Return the [x, y] coordinate for the center point of the cell that contains the specified text.  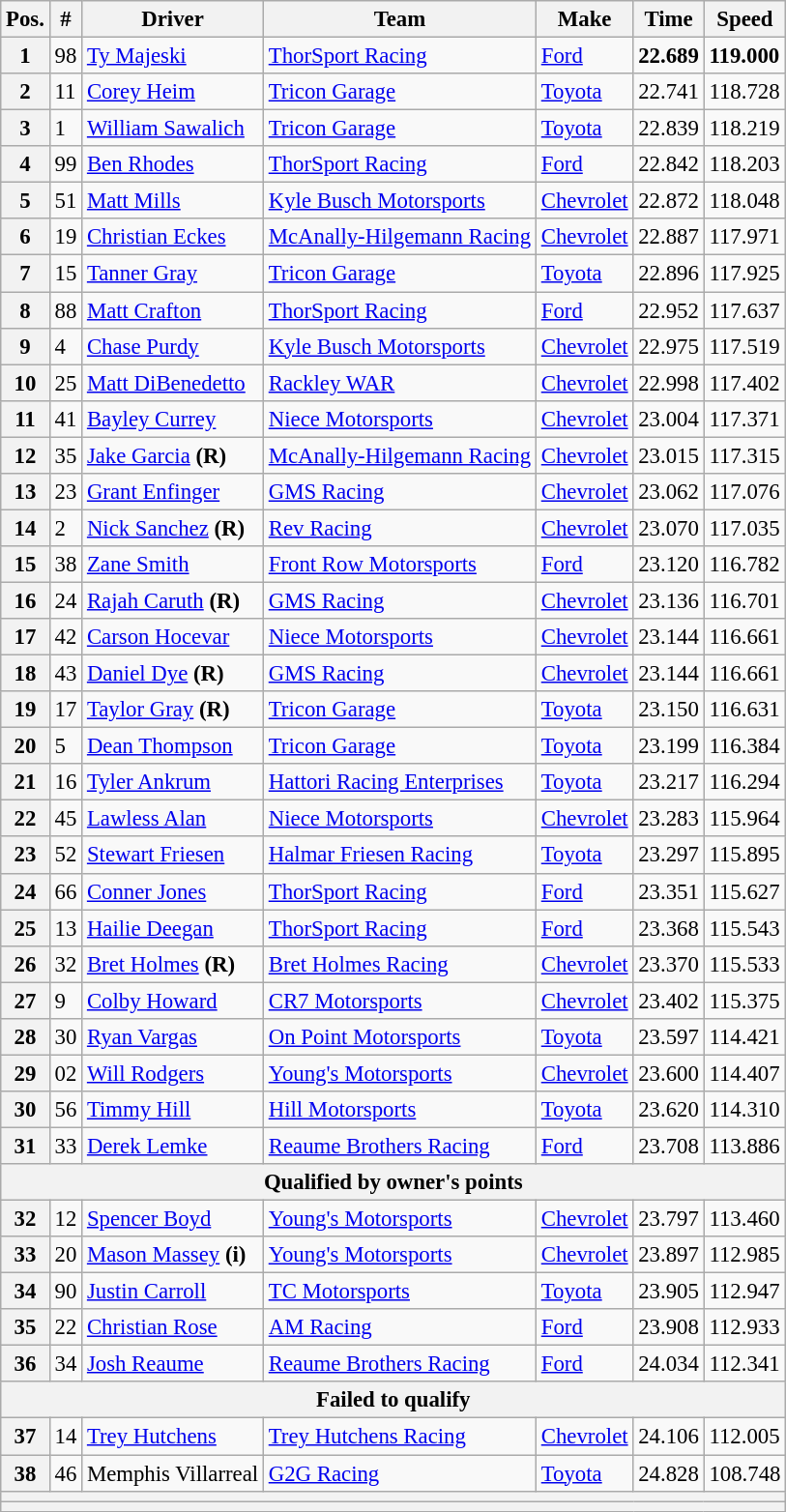
23.004 [669, 419]
115.627 [744, 891]
Matt Crafton [173, 310]
Front Row Motorsports [399, 565]
112.933 [744, 1327]
118.219 [744, 129]
112.341 [744, 1364]
Derek Lemke [173, 1146]
Corey Heim [173, 92]
116.701 [744, 600]
116.782 [744, 565]
22.952 [669, 310]
23.351 [669, 891]
51 [66, 201]
117.371 [744, 419]
118.203 [744, 164]
23.070 [669, 528]
Zane Smith [173, 565]
88 [66, 310]
Trey Hutchens [173, 1437]
Christian Eckes [173, 237]
117.035 [744, 528]
Halmar Friesen Racing [399, 856]
TC Motorsports [399, 1292]
3 [25, 129]
23.370 [669, 964]
23.620 [669, 1110]
23.120 [669, 565]
Lawless Alan [173, 819]
Conner Jones [173, 891]
117.402 [744, 383]
Memphis Villarreal [173, 1473]
118.728 [744, 92]
52 [66, 856]
116.631 [744, 710]
22.975 [669, 346]
Tanner Gray [173, 274]
23.708 [669, 1146]
112.947 [744, 1292]
10 [25, 383]
Josh Reaume [173, 1364]
Bayley Currey [173, 419]
119.000 [744, 56]
Time [669, 19]
02 [66, 1073]
117.315 [744, 455]
24.106 [669, 1437]
115.895 [744, 856]
99 [66, 164]
William Sawalich [173, 129]
22.872 [669, 201]
Spencer Boyd [173, 1219]
Mason Massey (i) [173, 1255]
23.897 [669, 1255]
23.600 [669, 1073]
112.985 [744, 1255]
108.748 [744, 1473]
24.828 [669, 1473]
117.971 [744, 237]
Nick Sanchez (R) [173, 528]
117.637 [744, 310]
Matt DiBenedetto [173, 383]
115.543 [744, 928]
113.460 [744, 1219]
28 [25, 1037]
AM Racing [399, 1327]
23.368 [669, 928]
36 [25, 1364]
Trey Hutchens Racing [399, 1437]
90 [66, 1292]
Chase Purdy [173, 346]
115.375 [744, 1001]
23.908 [669, 1327]
117.519 [744, 346]
42 [66, 637]
116.384 [744, 746]
23.905 [669, 1292]
Rajah Caruth (R) [173, 600]
22.689 [669, 56]
23.062 [669, 492]
18 [25, 674]
22.998 [669, 383]
6 [25, 237]
Bret Holmes (R) [173, 964]
114.421 [744, 1037]
23.217 [669, 782]
113.886 [744, 1146]
# [66, 19]
Bret Holmes Racing [399, 964]
21 [25, 782]
117.076 [744, 492]
66 [66, 891]
43 [66, 674]
Justin Carroll [173, 1292]
Hattori Racing Enterprises [399, 782]
Taylor Gray (R) [173, 710]
7 [25, 274]
Speed [744, 19]
22.741 [669, 92]
29 [25, 1073]
41 [66, 419]
23.597 [669, 1037]
23.797 [669, 1219]
115.533 [744, 964]
23.402 [669, 1001]
Ben Rhodes [173, 164]
Hailie Deegan [173, 928]
Colby Howard [173, 1001]
Carson Hocevar [173, 637]
27 [25, 1001]
On Point Motorsports [399, 1037]
Ryan Vargas [173, 1037]
23.136 [669, 600]
117.925 [744, 274]
Rev Racing [399, 528]
116.294 [744, 782]
Hill Motorsports [399, 1110]
98 [66, 56]
46 [66, 1473]
23.283 [669, 819]
112.005 [744, 1437]
Timmy Hill [173, 1110]
Rackley WAR [399, 383]
Ty Majeski [173, 56]
G2G Racing [399, 1473]
22.896 [669, 274]
Failed to qualify [393, 1401]
Dean Thompson [173, 746]
23.150 [669, 710]
Qualified by owner's points [393, 1182]
Make [584, 19]
115.964 [744, 819]
114.310 [744, 1110]
118.048 [744, 201]
Will Rodgers [173, 1073]
22.887 [669, 237]
24.034 [669, 1364]
45 [66, 819]
Jake Garcia (R) [173, 455]
Tyler Ankrum [173, 782]
Pos. [25, 19]
Matt Mills [173, 201]
Christian Rose [173, 1327]
Daniel Dye (R) [173, 674]
Driver [173, 19]
31 [25, 1146]
Stewart Friesen [173, 856]
23.297 [669, 856]
23.015 [669, 455]
22.839 [669, 129]
114.407 [744, 1073]
23.199 [669, 746]
8 [25, 310]
Grant Enfinger [173, 492]
22.842 [669, 164]
56 [66, 1110]
37 [25, 1437]
Team [399, 19]
26 [25, 964]
CR7 Motorsports [399, 1001]
